Detect which cell encompasses the target text, then output its (x, y) center coordinate. 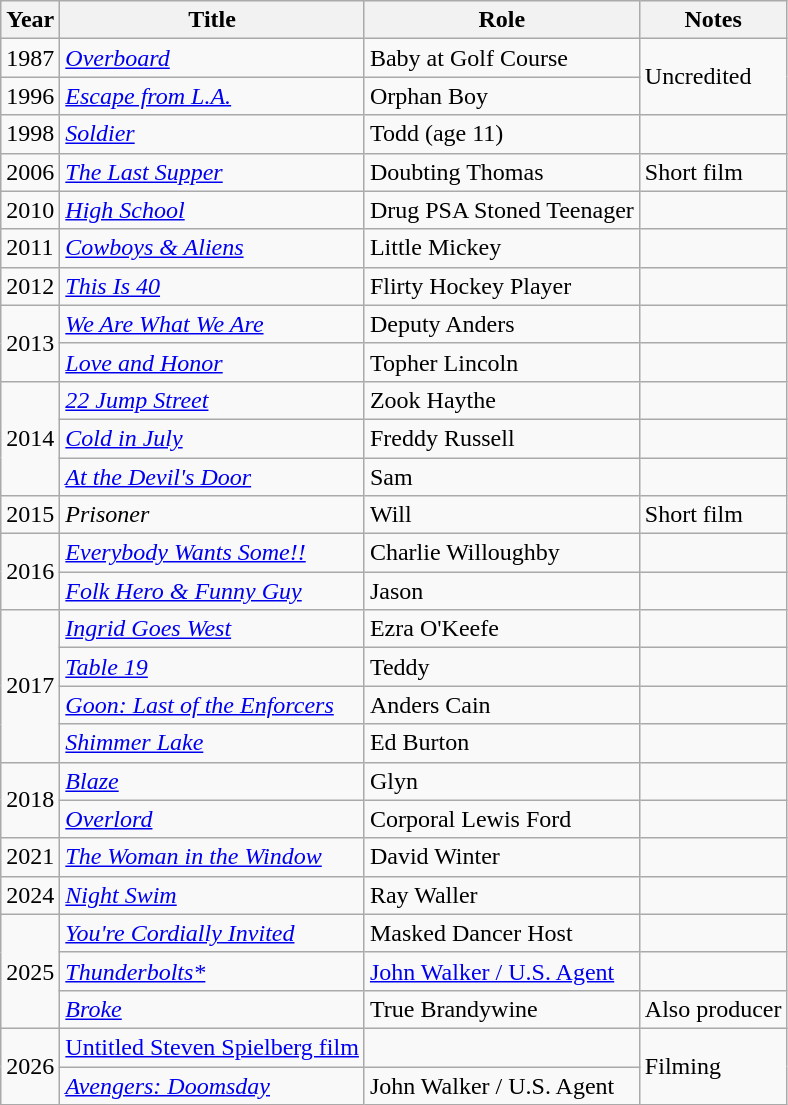
Orphan Boy (502, 96)
2014 (30, 438)
Ingrid Goes West (212, 629)
David Winter (502, 857)
We Are What We Are (212, 324)
Blaze (212, 781)
Untitled Steven Spielberg film (212, 1047)
2017 (30, 686)
1998 (30, 134)
22 Jump Street (212, 400)
Notes (713, 20)
Filming (713, 1066)
Love and Honor (212, 362)
Topher Lincoln (502, 362)
2016 (30, 572)
2015 (30, 515)
2006 (30, 172)
High School (212, 210)
Broke (212, 1009)
The Last Supper (212, 172)
Title (212, 20)
2010 (30, 210)
2024 (30, 895)
Glyn (502, 781)
Sam (502, 477)
Year (30, 20)
Little Mickey (502, 248)
Baby at Golf Course (502, 58)
2011 (30, 248)
Deputy Anders (502, 324)
Todd (age 11) (502, 134)
Flirty Hockey Player (502, 286)
Role (502, 20)
Escape from L.A. (212, 96)
Drug PSA Stoned Teenager (502, 210)
Jason (502, 591)
2026 (30, 1066)
The Woman in the Window (212, 857)
2021 (30, 857)
Shimmer Lake (212, 743)
Ezra O'Keefe (502, 629)
This Is 40 (212, 286)
Cowboys & Aliens (212, 248)
Prisoner (212, 515)
Avengers: Doomsday (212, 1085)
Overboard (212, 58)
Anders Cain (502, 705)
Charlie Willoughby (502, 553)
2025 (30, 971)
2012 (30, 286)
You're Cordially Invited (212, 933)
Ray Waller (502, 895)
Freddy Russell (502, 438)
1987 (30, 58)
At the Devil's Door (212, 477)
Uncredited (713, 77)
Teddy (502, 667)
Soldier (212, 134)
1996 (30, 96)
Cold in July (212, 438)
2018 (30, 800)
Zook Haythe (502, 400)
Table 19 (212, 667)
Night Swim (212, 895)
Thunderbolts* (212, 971)
Corporal Lewis Ford (502, 819)
Goon: Last of the Enforcers (212, 705)
Also producer (713, 1009)
Everybody Wants Some!! (212, 553)
True Brandywine (502, 1009)
Folk Hero & Funny Guy (212, 591)
Will (502, 515)
Overlord (212, 819)
Doubting Thomas (502, 172)
Ed Burton (502, 743)
Masked Dancer Host (502, 933)
2013 (30, 343)
